Pinpoint the cell where the given text exists, returning its (x, y) midpoint coordinate. 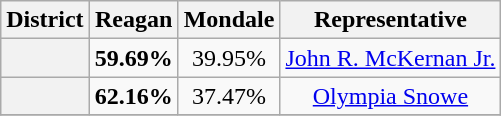
John R. McKernan Jr. (390, 58)
Mondale (229, 20)
62.16% (134, 96)
Reagan (134, 20)
Olympia Snowe (390, 96)
59.69% (134, 58)
37.47% (229, 96)
Representative (390, 20)
District (45, 20)
39.95% (229, 58)
